Pinpoint the cell where the given text exists, returning its (X, Y) midpoint coordinate. 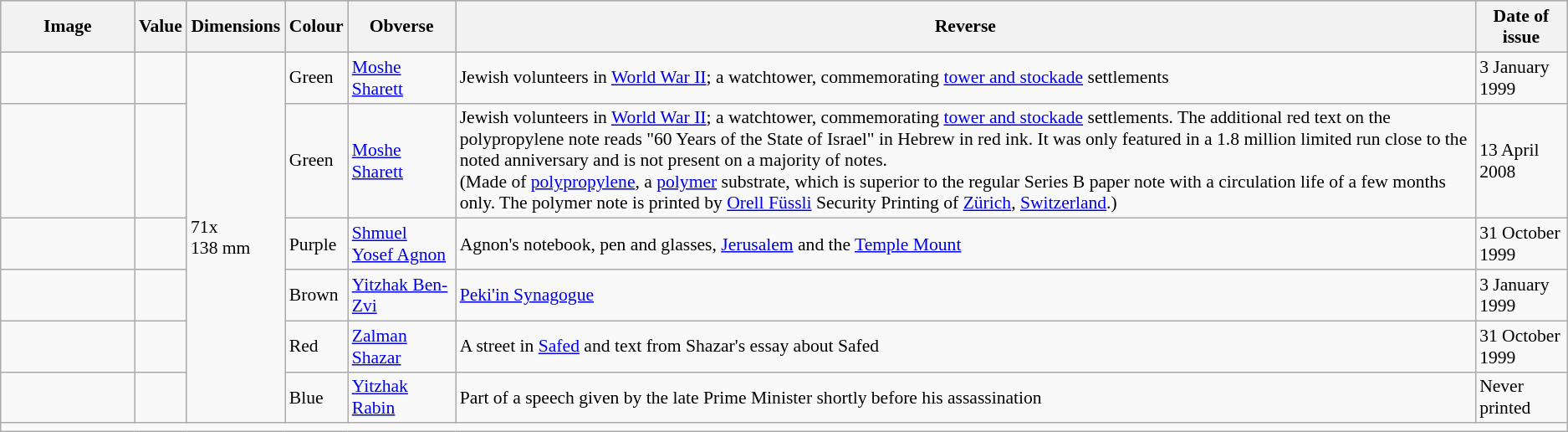
13 April 2008 (1521, 161)
Agnon's notebook, pen and glasses, Jerusalem and the Temple Mount (965, 244)
Colour (316, 27)
Jewish volunteers in World War II; a watchtower, commemorating tower and stockade settlements (965, 77)
Dimensions (236, 27)
Brown (316, 295)
Yitzhak Rabin (401, 397)
Image (68, 27)
Purple (316, 244)
Date of issue (1521, 27)
Obverse (401, 27)
Zalman Shazar (401, 347)
Red (316, 347)
Blue (316, 397)
Value (161, 27)
71x 138 mm (236, 238)
Peki'in Synagogue (965, 295)
Part of a speech given by the late Prime Minister shortly before his assassination (965, 397)
Yitzhak Ben-Zvi (401, 295)
A street in Safed and text from Shazar's essay about Safed (965, 347)
Shmuel Yosef Agnon (401, 244)
Never printed (1521, 397)
Reverse (965, 27)
